Find where the given text appears and provide that cell's center as (x, y) coordinate. 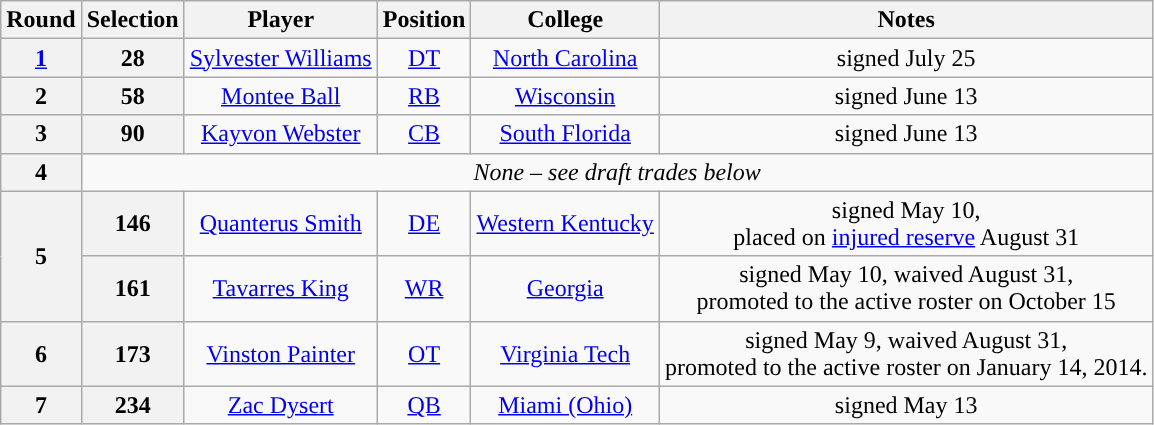
OT (424, 354)
signed May 13 (906, 405)
signed May 10, waived August 31,promoted to the active roster on October 15 (906, 288)
Quanterus Smith (280, 224)
DE (424, 224)
Georgia (565, 288)
Virginia Tech (565, 354)
Notes (906, 20)
5 (41, 256)
CB (424, 134)
QB (424, 405)
WR (424, 288)
Wisconsin (565, 96)
College (565, 20)
Sylvester Williams (280, 58)
161 (132, 288)
DT (424, 58)
Montee Ball (280, 96)
234 (132, 405)
7 (41, 405)
Kayvon Webster (280, 134)
1 (41, 58)
Position (424, 20)
None – see draft trades below (617, 172)
signed July 25 (906, 58)
South Florida (565, 134)
signed May 10,placed on injured reserve August 31 (906, 224)
Vinston Painter (280, 354)
173 (132, 354)
2 (41, 96)
90 (132, 134)
North Carolina (565, 58)
146 (132, 224)
Tavarres King (280, 288)
Western Kentucky (565, 224)
Zac Dysert (280, 405)
signed May 9, waived August 31,promoted to the active roster on January 14, 2014. (906, 354)
6 (41, 354)
Player (280, 20)
3 (41, 134)
4 (41, 172)
28 (132, 58)
58 (132, 96)
Selection (132, 20)
Round (41, 20)
Miami (Ohio) (565, 405)
RB (424, 96)
